Capture the cell that displays the provided text and extract its (X, Y) central coordinate. 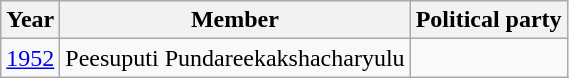
Year (30, 20)
Peesuputi Pundareekakshacharyulu (235, 58)
Political party (488, 20)
Member (235, 20)
1952 (30, 58)
